Detect which cell encompasses the target text, then output its [x, y] center coordinate. 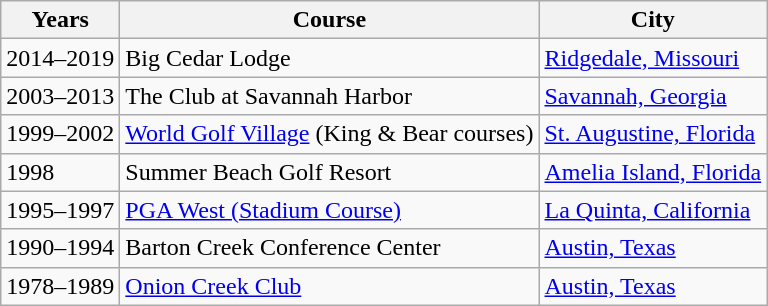
La Quinta, California [653, 210]
St. Augustine, Florida [653, 134]
Amelia Island, Florida [653, 172]
Barton Creek Conference Center [330, 248]
Big Cedar Lodge [330, 58]
1995–1997 [60, 210]
PGA West (Stadium Course) [330, 210]
2014–2019 [60, 58]
Summer Beach Golf Resort [330, 172]
2003–2013 [60, 96]
1978–1989 [60, 286]
Years [60, 20]
1999–2002 [60, 134]
Onion Creek Club [330, 286]
City [653, 20]
Course [330, 20]
The Club at Savannah Harbor [330, 96]
World Golf Village (King & Bear courses) [330, 134]
Savannah, Georgia [653, 96]
Ridgedale, Missouri [653, 58]
1998 [60, 172]
1990–1994 [60, 248]
